Return (X, Y) of the center of cell containing provided text 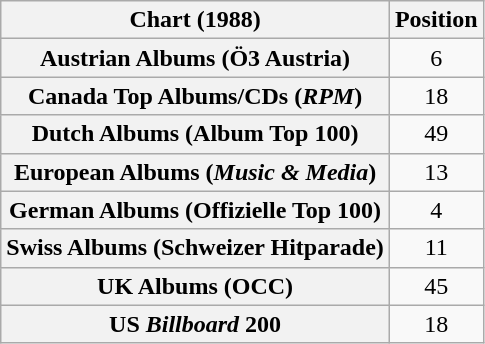
Swiss Albums (Schweizer Hitparade) (196, 248)
Dutch Albums (Album Top 100) (196, 134)
US Billboard 200 (196, 324)
6 (436, 58)
4 (436, 210)
German Albums (Offizielle Top 100) (196, 210)
45 (436, 286)
11 (436, 248)
Austrian Albums (Ö3 Austria) (196, 58)
European Albums (Music & Media) (196, 172)
Position (436, 20)
Chart (1988) (196, 20)
UK Albums (OCC) (196, 286)
13 (436, 172)
Canada Top Albums/CDs (RPM) (196, 96)
49 (436, 134)
